Return (X, Y) of the center of cell containing provided text 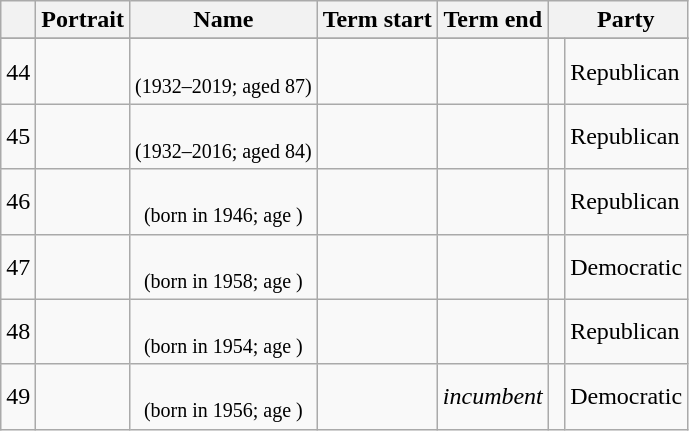
Party (626, 20)
46 (18, 202)
47 (18, 266)
Term start (377, 20)
49 (18, 396)
(1932–2016; aged 84) (223, 136)
(born in 1954; age ) (223, 332)
Name (223, 20)
(born in 1946; age ) (223, 202)
44 (18, 72)
Term end (492, 20)
45 (18, 136)
(born in 1956; age ) (223, 396)
(1932–2019; aged 87) (223, 72)
(born in 1958; age ) (223, 266)
48 (18, 332)
incumbent (492, 396)
Portrait (83, 20)
